Pinpoint the cell where the given text exists, returning its (X, Y) midpoint coordinate. 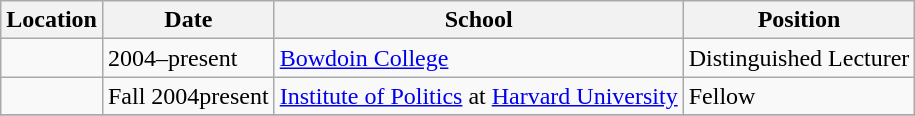
Institute of Politics at Harvard University (478, 96)
Position (799, 20)
Distinguished Lecturer (799, 58)
Date (188, 20)
2004–present (188, 58)
Fall 2004present (188, 96)
Bowdoin College (478, 58)
School (478, 20)
Location (52, 20)
Fellow (799, 96)
